Output the [x, y] coordinate of the center of the cell containing the given text.  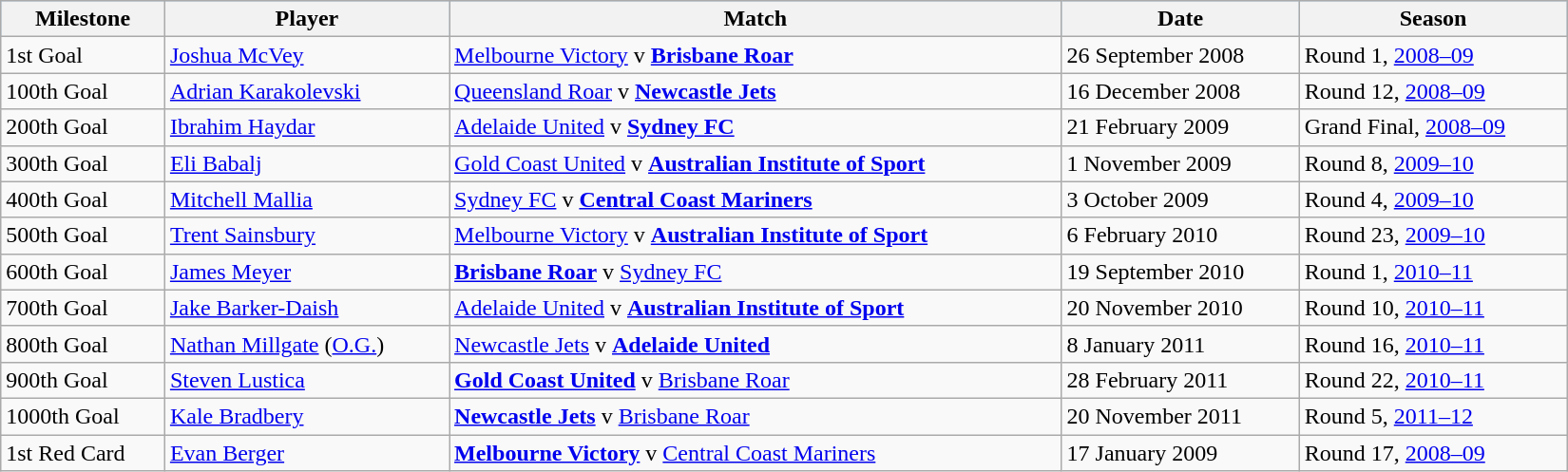
Round 1, 2008–09 [1433, 55]
20 November 2011 [1180, 416]
16 December 2008 [1180, 91]
500th Goal [84, 236]
Round 8, 2009–10 [1433, 163]
Melbourne Victory v Australian Institute of Sport [755, 236]
Adelaide United v Australian Institute of Sport [755, 308]
Round 1, 2010–11 [1433, 272]
Sydney FC v Central Coast Mariners [755, 199]
Nathan Millgate (O.G.) [306, 344]
Round 4, 2009–10 [1433, 199]
26 September 2008 [1180, 55]
Round 10, 2010–11 [1433, 308]
Round 23, 2009–10 [1433, 236]
3 October 2009 [1180, 199]
17 January 2009 [1180, 453]
Mitchell Mallia [306, 199]
Queensland Roar v Newcastle Jets [755, 91]
Brisbane Roar v Sydney FC [755, 272]
Newcastle Jets v Adelaide United [755, 344]
1st Red Card [84, 453]
Kale Bradbery [306, 416]
400th Goal [84, 199]
Milestone [84, 19]
1000th Goal [84, 416]
200th Goal [84, 127]
Ibrahim Haydar [306, 127]
Newcastle Jets v Brisbane Roar [755, 416]
Melbourne Victory v Central Coast Mariners [755, 453]
Steven Lustica [306, 380]
Gold Coast United v Brisbane Roar [755, 380]
Eli Babalj [306, 163]
Round 17, 2008–09 [1433, 453]
Melbourne Victory v Brisbane Roar [755, 55]
Match [755, 19]
Player [306, 19]
900th Goal [84, 380]
Round 16, 2010–11 [1433, 344]
Grand Final, 2008–09 [1433, 127]
600th Goal [84, 272]
800th Goal [84, 344]
Joshua McVey [306, 55]
Season [1433, 19]
100th Goal [84, 91]
6 February 2010 [1180, 236]
8 January 2011 [1180, 344]
Evan Berger [306, 453]
Gold Coast United v Australian Institute of Sport [755, 163]
1st Goal [84, 55]
James Meyer [306, 272]
Adrian Karakolevski [306, 91]
Trent Sainsbury [306, 236]
21 February 2009 [1180, 127]
20 November 2010 [1180, 308]
Date [1180, 19]
300th Goal [84, 163]
1 November 2009 [1180, 163]
700th Goal [84, 308]
Jake Barker-Daish [306, 308]
Round 5, 2011–12 [1433, 416]
19 September 2010 [1180, 272]
Round 22, 2010–11 [1433, 380]
Round 12, 2008–09 [1433, 91]
Adelaide United v Sydney FC [755, 127]
28 February 2011 [1180, 380]
